For the text-containing cell, return its midpoint in (x, y) coordinate format. 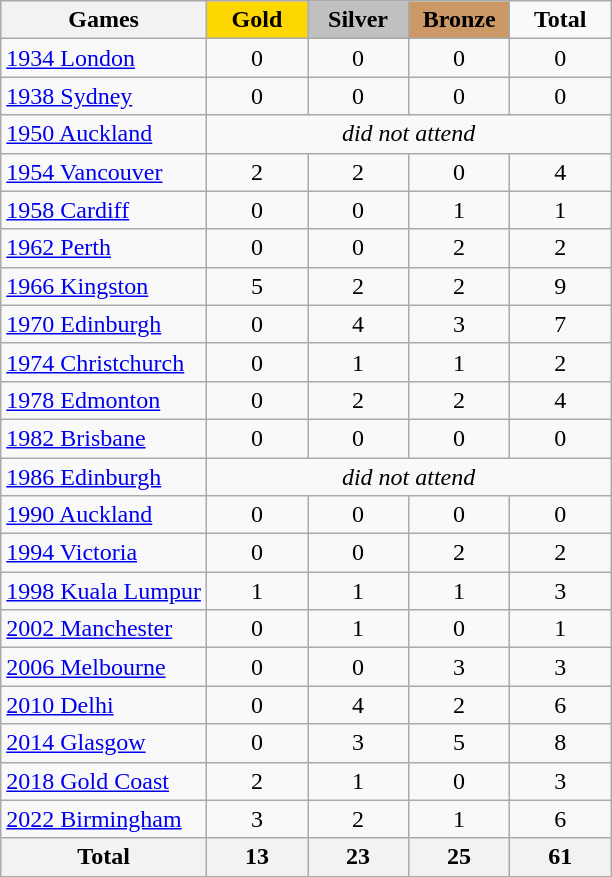
1998 Kuala Lumpur (104, 591)
1970 Edinburgh (104, 324)
1978 Edmonton (104, 400)
7 (560, 324)
1974 Christchurch (104, 362)
2022 Birmingham (104, 819)
1982 Brisbane (104, 438)
13 (256, 857)
Gold (256, 20)
2018 Gold Coast (104, 781)
61 (560, 857)
1938 Sydney (104, 96)
2014 Glasgow (104, 743)
Games (104, 20)
2006 Melbourne (104, 667)
2002 Manchester (104, 629)
9 (560, 286)
1934 London (104, 58)
1958 Cardiff (104, 210)
1962 Perth (104, 248)
1986 Edinburgh (104, 477)
1966 Kingston (104, 286)
1950 Auckland (104, 134)
8 (560, 743)
Silver (358, 20)
25 (460, 857)
Bronze (460, 20)
2010 Delhi (104, 705)
1994 Victoria (104, 553)
1990 Auckland (104, 515)
23 (358, 857)
1954 Vancouver (104, 172)
